Search for the cell housing the specified text and yield its (x, y) center coordinate. 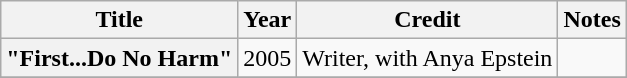
Year (268, 20)
Writer, with Anya Epstein (428, 58)
Credit (428, 20)
2005 (268, 58)
Title (120, 20)
"First...Do No Harm" (120, 58)
Notes (592, 20)
